Locate the cell with the specified text and output its [X, Y] center coordinate. 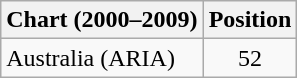
Chart (2000–2009) [102, 20]
Australia (ARIA) [102, 58]
52 [250, 58]
Position [250, 20]
